For the text-containing cell, return its midpoint in (X, Y) coordinate format. 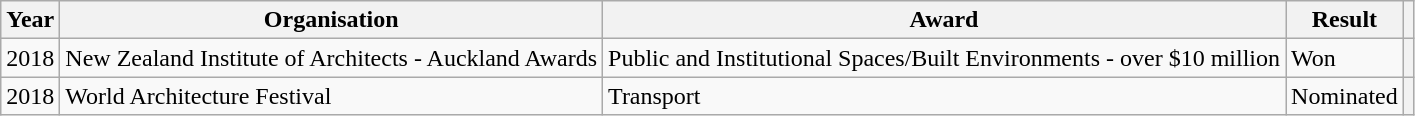
Year (30, 20)
Organisation (332, 20)
Transport (944, 96)
Award (944, 20)
Result (1345, 20)
World Architecture Festival (332, 96)
Public and Institutional Spaces/Built Environments - over $10 million (944, 58)
Won (1345, 58)
Nominated (1345, 96)
New Zealand Institute of Architects - Auckland Awards (332, 58)
